Identify which cell holds the provided text, then report its [x, y] central coordinate. 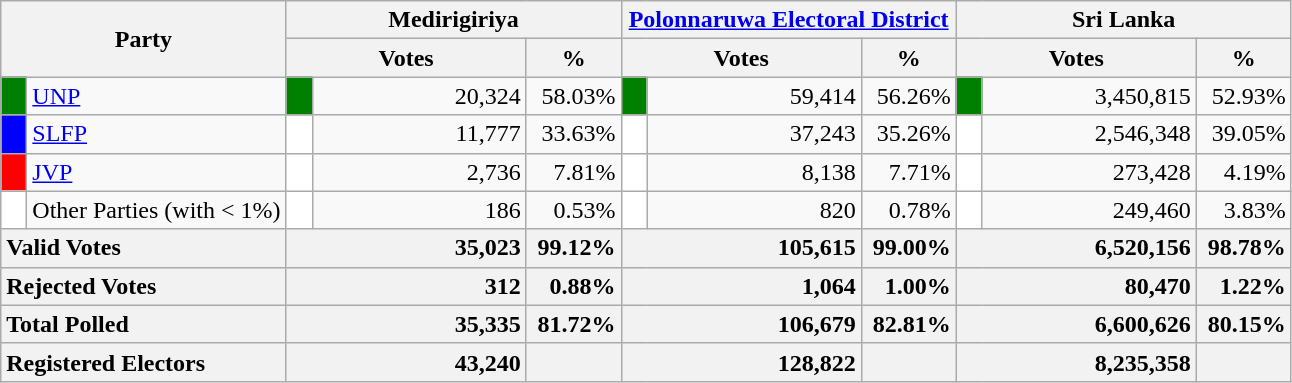
4.19% [1244, 172]
Total Polled [144, 324]
JVP [156, 172]
1,064 [741, 286]
SLFP [156, 134]
Rejected Votes [144, 286]
UNP [156, 96]
Sri Lanka [1124, 20]
1.00% [908, 286]
6,520,156 [1076, 248]
35,335 [406, 324]
35.26% [908, 134]
33.63% [574, 134]
20,324 [419, 96]
Party [144, 39]
249,460 [1089, 210]
59,414 [754, 96]
Other Parties (with < 1%) [156, 210]
Medirigiriya [454, 20]
106,679 [741, 324]
186 [419, 210]
99.00% [908, 248]
2,736 [419, 172]
58.03% [574, 96]
52.93% [1244, 96]
0.88% [574, 286]
3,450,815 [1089, 96]
1.22% [1244, 286]
56.26% [908, 96]
80.15% [1244, 324]
105,615 [741, 248]
43,240 [406, 362]
2,546,348 [1089, 134]
98.78% [1244, 248]
11,777 [419, 134]
8,235,358 [1076, 362]
6,600,626 [1076, 324]
312 [406, 286]
8,138 [754, 172]
82.81% [908, 324]
7.81% [574, 172]
35,023 [406, 248]
80,470 [1076, 286]
820 [754, 210]
Polonnaruwa Electoral District [788, 20]
273,428 [1089, 172]
3.83% [1244, 210]
7.71% [908, 172]
81.72% [574, 324]
Valid Votes [144, 248]
37,243 [754, 134]
0.53% [574, 210]
128,822 [741, 362]
99.12% [574, 248]
39.05% [1244, 134]
Registered Electors [144, 362]
0.78% [908, 210]
